Search for the cell housing the specified text and yield its [X, Y] center coordinate. 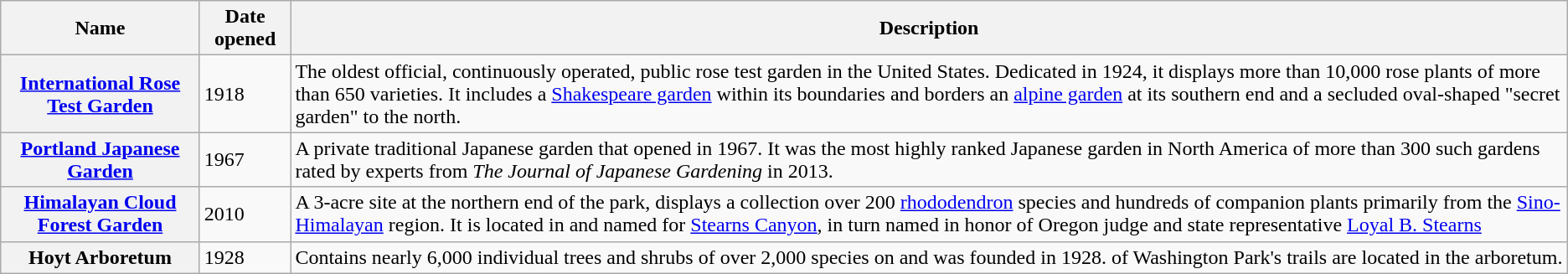
1967 [245, 159]
1918 [245, 94]
Hoyt Arboretum [101, 257]
Date opened [245, 28]
2010 [245, 215]
International Rose Test Garden [101, 94]
1928 [245, 257]
Description [929, 28]
Himalayan Cloud Forest Garden [101, 215]
Portland Japanese Garden [101, 159]
Name [101, 28]
